Output the (x, y) coordinate of the center of the cell containing the given text.  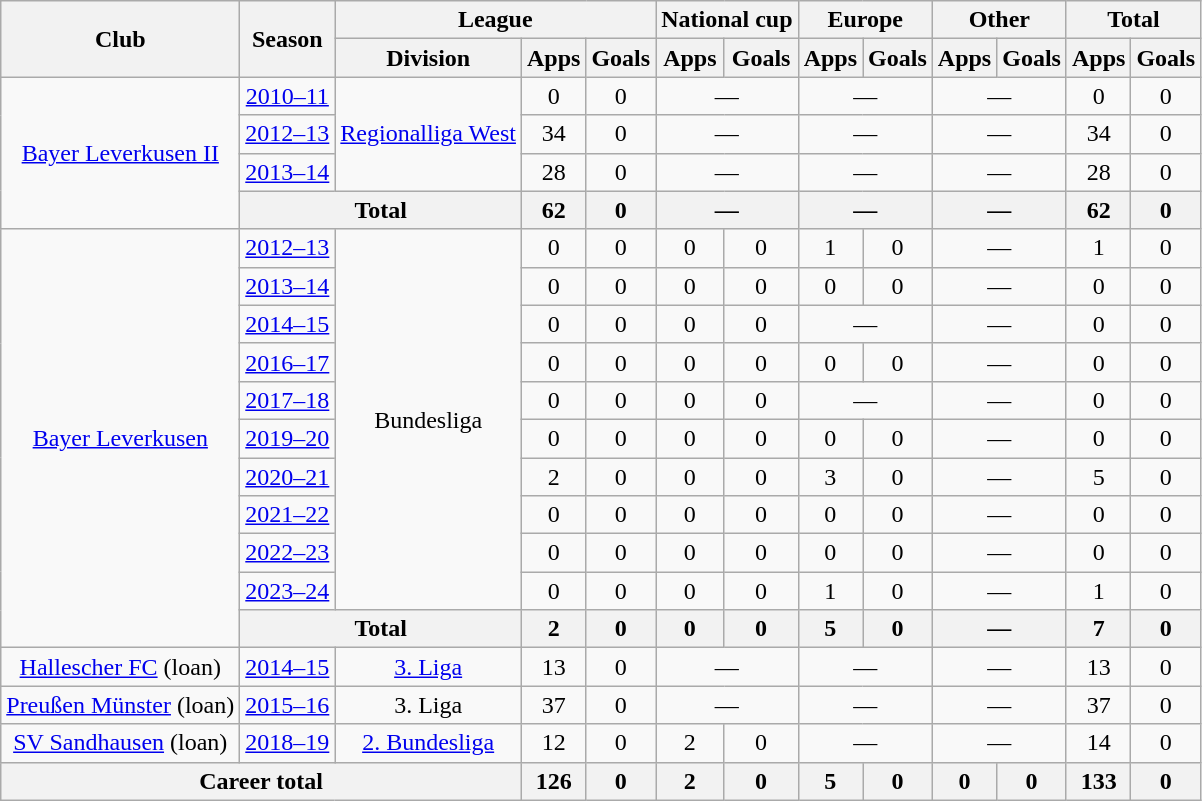
133 (1098, 781)
14 (1098, 743)
Bayer Leverkusen II (120, 153)
3 (830, 477)
Regionalliga West (428, 134)
Other (999, 20)
SV Sandhausen (loan) (120, 743)
National cup (727, 20)
2010–11 (288, 96)
Season (288, 39)
Europe (865, 20)
2020–21 (288, 477)
12 (553, 743)
Club (120, 39)
Bayer Leverkusen (120, 438)
Bundesliga (428, 420)
2021–22 (288, 515)
2019–20 (288, 438)
2018–19 (288, 743)
2015–16 (288, 705)
2017–18 (288, 400)
2022–23 (288, 553)
Division (428, 58)
2023–24 (288, 591)
Preußen Münster (loan) (120, 705)
Hallescher FC (loan) (120, 667)
126 (553, 781)
2. Bundesliga (428, 743)
League (496, 20)
Career total (262, 781)
2016–17 (288, 362)
7 (1098, 629)
